Find where the given text appears and provide that cell's center as (X, Y) coordinate. 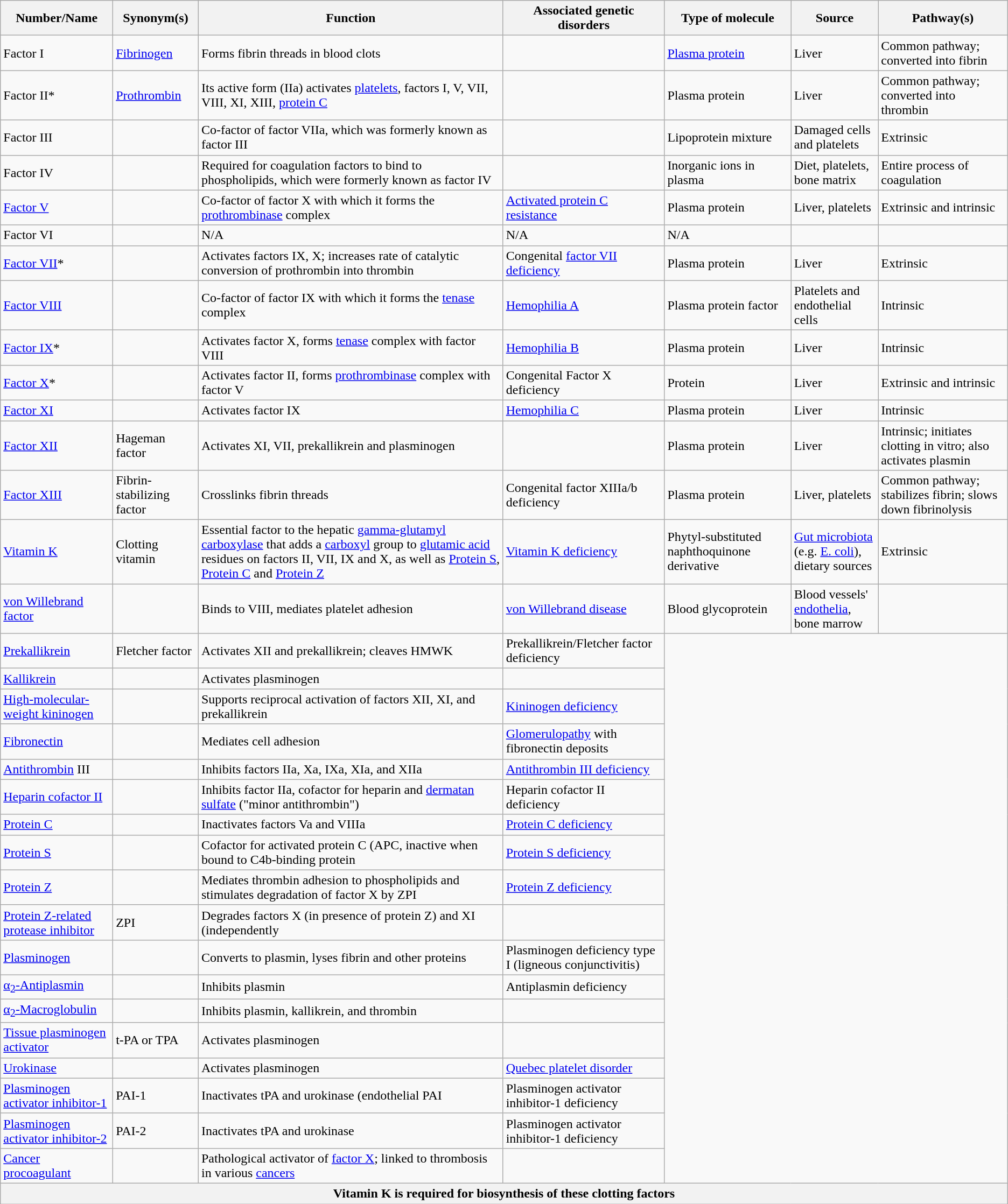
PAI-1 (156, 1096)
Urokinase (57, 1068)
Heparin cofactor II (57, 797)
Kallikrein (57, 679)
Diet, platelets, bone matrix (835, 172)
Cofactor for activated protein C (APC, inactive when bound to C4b-binding protein (351, 853)
Factor VIII (57, 305)
Protein Z deficiency (584, 887)
Protein C (57, 825)
Number/Name (57, 18)
Converts to plasmin, lyses fibrin and other proteins (351, 957)
Mediates cell adhesion (351, 742)
Mediates thrombin adhesion to phospholipids and stimulates degradation of factor X by ZPI (351, 887)
Factor XI (57, 410)
Inhibits factor IIa, cofactor for heparin and dermatan sulfate ("minor antithrombin") (351, 797)
Platelets and endothelial cells (835, 305)
Activates factor IX (351, 410)
Co-factor of factor IX with which it forms the tenase complex (351, 305)
Vitamin K is required for biosynthesis of these clotting factors (504, 1193)
Activated protein C resistance (584, 208)
Factor I (57, 53)
Gut microbiota(e.g. E. coli),dietary sources (835, 552)
Plasminogen activator inhibitor-1 (57, 1096)
Common pathway; stabilizes fibrin; slows down fibrinolysis (943, 495)
Factor V (57, 208)
Protein S deficiency (584, 853)
Activates XI, VII, prekallikrein and plasminogen (351, 446)
Synonym(s) (156, 18)
High-molecular-weight kininogen (57, 706)
Kininogen deficiency (584, 706)
Antiplasmin deficiency (584, 987)
Inorganic ions in plasma (728, 172)
Plasminogen (57, 957)
Protein Z-related protease inhibitor (57, 923)
Cancer procoagulant (57, 1166)
Factor X* (57, 382)
Quebec platelet disorder (584, 1068)
Intrinsic; initiates clotting in vitro; also activates plasmin (943, 446)
Fletcher factor (156, 651)
Fibrin-stabilizing factor (156, 495)
Its active form (IIa) activates platelets, factors I, V, VII, VIII, XI, XIII, protein C (351, 95)
Type of molecule (728, 18)
Protein Z (57, 887)
Phytyl-substituted naphthoquinone derivative (728, 552)
Congenital Factor X deficiency (584, 382)
PAI-2 (156, 1130)
Fibronectin (57, 742)
Inactivates factors Va and VIIIa (351, 825)
Binds to VIII, mediates platelet adhesion (351, 609)
Co-factor of factor VIIa, which was formerly known as factor III (351, 138)
Factor VII* (57, 263)
Protein S (57, 853)
Forms fibrin threads in blood clots (351, 53)
Supports reciprocal activation of factors XII, XI, and prekallikrein (351, 706)
Factor II* (57, 95)
Source (835, 18)
Inhibits plasmin, kallikrein, and thrombin (351, 1011)
Glomerulopathy with fibronectin deposits (584, 742)
Function (351, 18)
Clotting vitamin (156, 552)
Inhibits factors IIa, Xa, IXa, XIa, and XIIa (351, 769)
Inactivates tPA and urokinase (endothelial PAI (351, 1096)
Prekallikrein (57, 651)
Tissue plasminogen activator (57, 1040)
Inhibits plasmin (351, 987)
Activates factors IX, X; increases rate of catalytic conversion of prothrombin into thrombin (351, 263)
Co-factor of factor X with which it forms the prothrombinase complex (351, 208)
Plasma protein factor (728, 305)
α2-Macroglobulin (57, 1011)
Activates factor II, forms prothrombinase complex with factor V (351, 382)
Required for coagulation factors to bind to phospholipids, which were formerly known as factor IV (351, 172)
Hemophilia B (584, 348)
Lipoprotein mixture (728, 138)
Damaged cells and platelets (835, 138)
α2-Antiplasmin (57, 987)
Blood glycoprotein (728, 609)
Hemophilia C (584, 410)
Prothrombin (156, 95)
Vitamin K (57, 552)
Antithrombin III (57, 769)
Plasminogen activator inhibitor-2 (57, 1130)
Heparin cofactor II deficiency (584, 797)
Hageman factor (156, 446)
Pathological activator of factor X; linked to thrombosis in various cancers (351, 1166)
Fibrinogen (156, 53)
Factor III (57, 138)
Blood vessels' endothelia, bone marrow (835, 609)
von Willebrand factor (57, 609)
Pathway(s) (943, 18)
Factor IV (57, 172)
Common pathway; converted into thrombin (943, 95)
Vitamin K deficiency (584, 552)
Degrades factors X (in presence of protein Z) and XI (independently (351, 923)
Protein C deficiency (584, 825)
Factor XII (57, 446)
t-PA or TPA (156, 1040)
Crosslinks fibrin threads (351, 495)
Antithrombin III deficiency (584, 769)
Factor XIII (57, 495)
Factor IX* (57, 348)
Activates factor X, forms tenase complex with factor VIII (351, 348)
Congenital factor XIIIa/b deficiency (584, 495)
Prekallikrein/Fletcher factor deficiency (584, 651)
Inactivates tPA and urokinase (351, 1130)
Hemophilia A (584, 305)
Common pathway; converted into fibrin (943, 53)
Plasminogen deficiency type I (ligneous conjunctivitis) (584, 957)
Congenital factor VII deficiency (584, 263)
von Willebrand disease (584, 609)
Entire process of coagulation (943, 172)
Activates XII and prekallikrein; cleaves HMWK (351, 651)
ZPI (156, 923)
Factor VI (57, 235)
Associated genetic disorders (584, 18)
Protein (728, 382)
